Scan for the cell matching the given text and deliver its [x, y] coordinate at center. 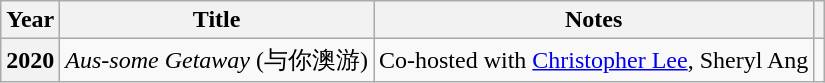
Title [217, 20]
2020 [30, 60]
Year [30, 20]
Notes [594, 20]
Aus-some Getaway (与你澳游) [217, 60]
Co-hosted with Christopher Lee, Sheryl Ang [594, 60]
